Find where the given text appears and provide that cell's center as (X, Y) coordinate. 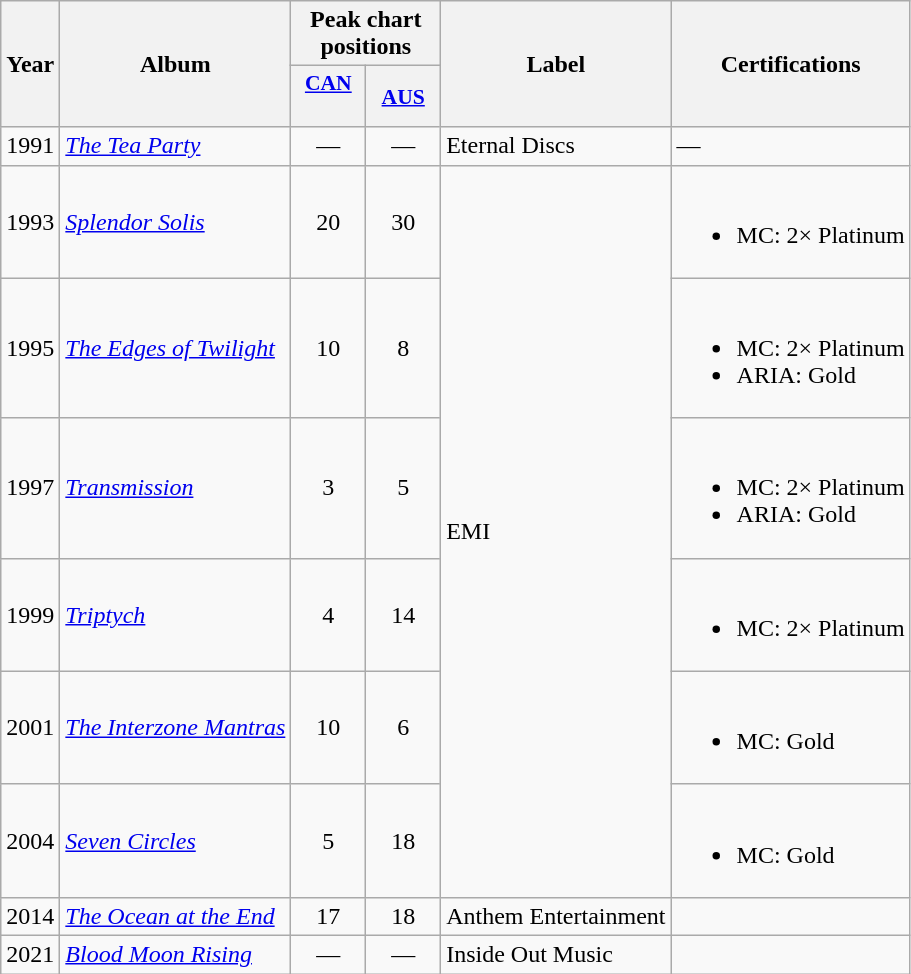
2004 (30, 840)
CAN (328, 96)
1999 (30, 614)
8 (404, 348)
17 (328, 916)
6 (404, 728)
Blood Moon Rising (176, 954)
1997 (30, 488)
4 (328, 614)
EMI (556, 531)
Seven Circles (176, 840)
14 (404, 614)
Inside Out Music (556, 954)
Label (556, 64)
The Edges of Twilight (176, 348)
The Ocean at the End (176, 916)
Peak chart positions (366, 34)
Eternal Discs (556, 146)
Album (176, 64)
1991 (30, 146)
Anthem Entertainment (556, 916)
Transmission (176, 488)
30 (404, 222)
Triptych (176, 614)
2021 (30, 954)
2001 (30, 728)
3 (328, 488)
1993 (30, 222)
Splendor Solis (176, 222)
Year (30, 64)
The Tea Party (176, 146)
Certifications (790, 64)
1995 (30, 348)
20 (328, 222)
AUS (404, 96)
The Interzone Mantras (176, 728)
2014 (30, 916)
